Identify which cell holds the provided text, then report its (X, Y) central coordinate. 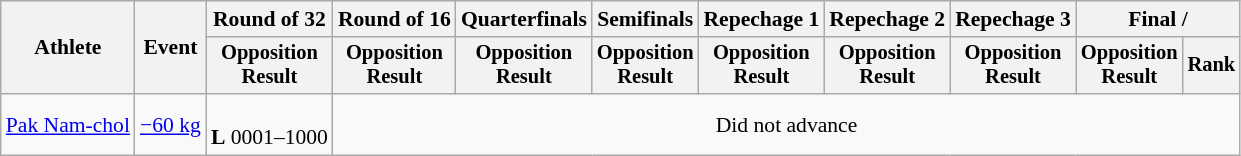
Event (170, 48)
Round of 32 (270, 19)
Semifinals (646, 19)
Round of 16 (394, 19)
Athlete (68, 48)
−60 kg (170, 124)
Repechage 2 (887, 19)
Final / (1158, 19)
Pak Nam-chol (68, 124)
Did not advance (786, 124)
Quarterfinals (524, 19)
Repechage 3 (1013, 19)
Repechage 1 (761, 19)
Rank (1212, 66)
L 0001–1000 (270, 124)
